Provide the (x, y) coordinate of the cell's center where the given text is located.  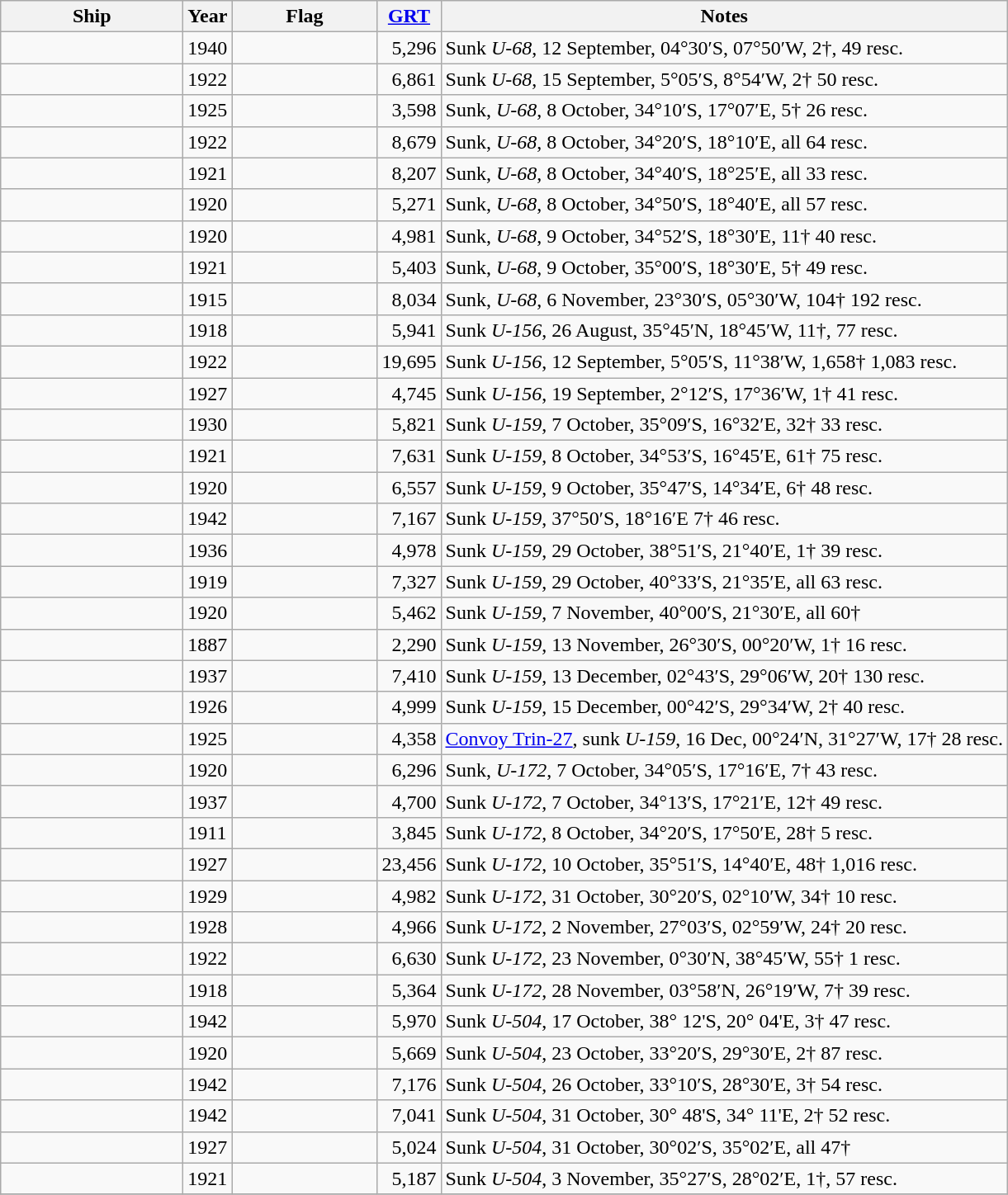
Sunk U-68, 15 September, 5°05′S, 8°54′W, 2† 50 resc. (725, 79)
Sunk U-504, 23 October, 33°20′S, 29°30′E, 2† 87 resc. (725, 1053)
8,034 (409, 299)
1887 (208, 645)
6,296 (409, 770)
1929 (208, 895)
Year (208, 17)
Sunk U-172, 28 November, 03°58′N, 26°19′W, 7† 39 resc. (725, 990)
Sunk U-504, 17 October, 38° 12'S, 20° 04'E, 3† 47 resc. (725, 1022)
3,598 (409, 111)
4,358 (409, 739)
1919 (208, 582)
Sunk, U-68, 8 October, 34°10′S, 17°07′E, 5† 26 resc. (725, 111)
4,700 (409, 801)
Sunk U-159, 29 October, 38°51′S, 21°40′E, 1† 39 resc. (725, 550)
Notes (725, 17)
4,978 (409, 550)
Sunk U-172, 23 November, 0°30′N, 38°45′W, 55† 1 resc. (725, 959)
Sunk U-159, 13 December, 02°43′S, 29°06′W, 20† 130 resc. (725, 676)
Sunk U-159, 37°50′S, 18°16′E 7† 46 resc. (725, 519)
Sunk, U-172, 7 October, 34°05′S, 17°16′E, 7† 43 resc. (725, 770)
1940 (208, 48)
Sunk U-504, 3 November, 35°27′S, 28°02′E, 1†, 57 resc. (725, 1178)
Sunk U-172, 31 October, 30°20′S, 02°10′W, 34† 10 resc. (725, 895)
7,327 (409, 582)
2,290 (409, 645)
Sunk U-159, 7 November, 40°00′S, 21°30′E, all 60† (725, 613)
5,462 (409, 613)
4,745 (409, 394)
Sunk U-172, 8 October, 34°20′S, 17°50′E, 28† 5 resc. (725, 833)
7,167 (409, 519)
Sunk U-504, 31 October, 30° 48'S, 34° 11'E, 2† 52 resc. (725, 1116)
5,403 (409, 267)
23,456 (409, 864)
1915 (208, 299)
Sunk, U-68, 9 October, 34°52′S, 18°30′E, 11† 40 resc. (725, 236)
1930 (208, 425)
Sunk U-159, 9 October, 35°47′S, 14°34′E, 6† 48 resc. (725, 488)
7,176 (409, 1084)
Sunk, U-68, 8 October, 34°40′S, 18°25′E, all 33 resc. (725, 173)
4,982 (409, 895)
GRT (409, 17)
1928 (208, 928)
Sunk U-504, 31 October, 30°02′S, 35°02′E, all 47† (725, 1147)
5,187 (409, 1178)
4,981 (409, 236)
1936 (208, 550)
1926 (208, 707)
8,207 (409, 173)
6,557 (409, 488)
Sunk, U-68, 6 November, 23°30′S, 05°30′W, 104† 192 resc. (725, 299)
4,999 (409, 707)
7,410 (409, 676)
1911 (208, 833)
Sunk U-159, 13 November, 26°30′S, 00°20′W, 1† 16 resc. (725, 645)
5,669 (409, 1053)
Sunk U-159, 7 October, 35°09′S, 16°32′E, 32† 33 resc. (725, 425)
4,966 (409, 928)
Sunk U-504, 26 October, 33°10′S, 28°30′E, 3† 54 resc. (725, 1084)
Sunk U-156, 19 September, 2°12′S, 17°36′W, 1† 41 resc. (725, 394)
5,364 (409, 990)
5,271 (409, 205)
19,695 (409, 361)
5,970 (409, 1022)
Sunk U-159, 15 December, 00°42′S, 29°34′W, 2† 40 resc. (725, 707)
Sunk U-172, 2 November, 27°03′S, 02°59′W, 24† 20 resc. (725, 928)
7,631 (409, 456)
7,041 (409, 1116)
Convoy Trin-27, sunk U-159, 16 Dec, 00°24′N, 31°27′W, 17† 28 resc. (725, 739)
5,024 (409, 1147)
5,821 (409, 425)
8,679 (409, 142)
Sunk U-156, 12 September, 5°05′S, 11°38′W, 1,658† 1,083 resc. (725, 361)
Ship (92, 17)
Sunk, U-68, 9 October, 35°00′S, 18°30′E, 5† 49 resc. (725, 267)
Sunk U-68, 12 September, 04°30′S, 07°50′W, 2†, 49 resc. (725, 48)
Sunk U-159, 29 October, 40°33′S, 21°35′E, all 63 resc. (725, 582)
6,630 (409, 959)
6,861 (409, 79)
Sunk U-156, 26 August, 35°45′N, 18°45′W, 11†, 77 resc. (725, 330)
5,941 (409, 330)
Sunk U-159, 8 October, 34°53′S, 16°45′E, 61† 75 resc. (725, 456)
Sunk, U-68, 8 October, 34°50′S, 18°40′E, all 57 resc. (725, 205)
Sunk U-172, 7 October, 34°13′S, 17°21′E, 12† 49 resc. (725, 801)
5,296 (409, 48)
Sunk U-172, 10 October, 35°51′S, 14°40′E, 48† 1,016 resc. (725, 864)
3,845 (409, 833)
Flag (305, 17)
Sunk, U-68, 8 October, 34°20′S, 18°10′E, all 64 resc. (725, 142)
